Identify which cell holds the provided text, then report its (X, Y) central coordinate. 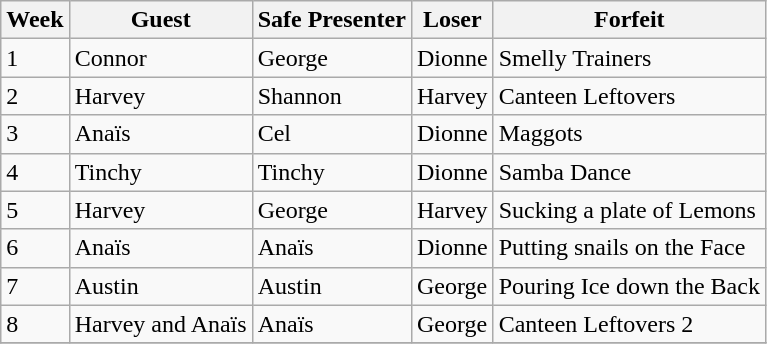
Cel (332, 134)
Canteen Leftovers 2 (629, 324)
Samba Dance (629, 172)
Connor (160, 58)
1 (35, 58)
4 (35, 172)
Putting snails on the Face (629, 248)
Shannon (332, 96)
Smelly Trainers (629, 58)
8 (35, 324)
7 (35, 286)
Loser (452, 20)
5 (35, 210)
Pouring Ice down the Back (629, 286)
6 (35, 248)
Sucking a plate of Lemons (629, 210)
Canteen Leftovers (629, 96)
Maggots (629, 134)
Guest (160, 20)
3 (35, 134)
2 (35, 96)
Forfeit (629, 20)
Week (35, 20)
Safe Presenter (332, 20)
Harvey and Anaïs (160, 324)
